Capture the cell that displays the provided text and extract its [X, Y] central coordinate. 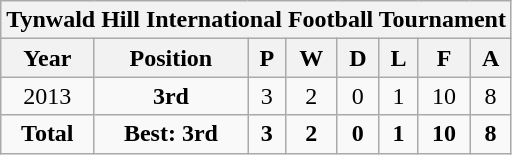
W [312, 58]
Best: 3rd [171, 134]
Year [48, 58]
A [491, 58]
F [444, 58]
L [399, 58]
D [358, 58]
2013 [48, 96]
P [267, 58]
Position [171, 58]
Tynwald Hill International Football Tournament [256, 20]
3rd [171, 96]
Total [48, 134]
